Capture the cell that displays the provided text and extract its (X, Y) central coordinate. 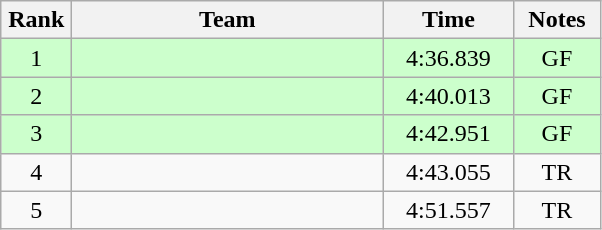
2 (36, 96)
3 (36, 134)
4 (36, 172)
4:51.557 (448, 210)
4:43.055 (448, 172)
4:40.013 (448, 96)
5 (36, 210)
4:42.951 (448, 134)
Time (448, 20)
1 (36, 58)
Team (228, 20)
4:36.839 (448, 58)
Rank (36, 20)
Notes (557, 20)
